Provide the (X, Y) coordinate of the cell's center where the given text is located.  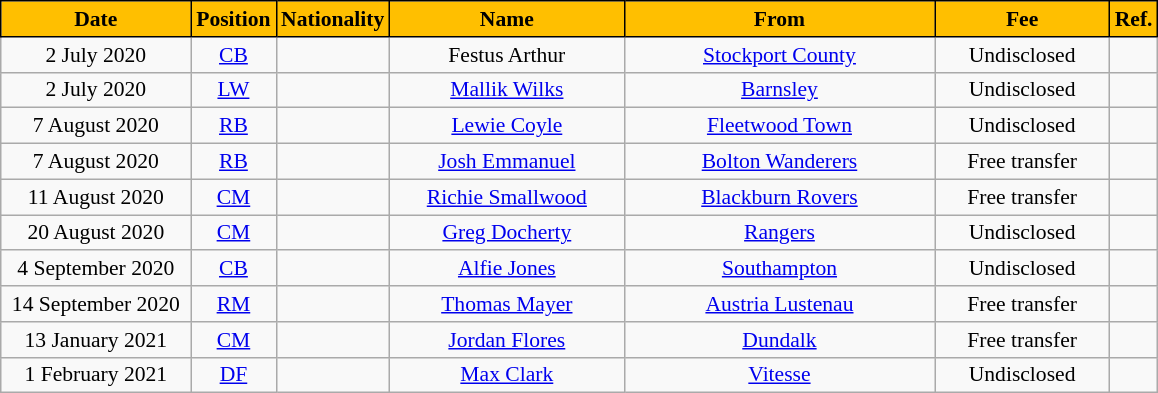
Max Clark (506, 375)
Dundalk (779, 340)
LW (234, 90)
Fleetwood Town (779, 126)
Stockport County (779, 55)
Ref. (1134, 19)
RM (234, 304)
Southampton (779, 269)
14 September 2020 (96, 304)
From (779, 19)
20 August 2020 (96, 233)
Festus Arthur (506, 55)
1 February 2021 (96, 375)
11 August 2020 (96, 197)
Richie Smallwood (506, 197)
Alfie Jones (506, 269)
Greg Docherty (506, 233)
Barnsley (779, 90)
Blackburn Rovers (779, 197)
Lewie Coyle (506, 126)
Austria Lustenau (779, 304)
Nationality (332, 19)
Bolton Wanderers (779, 162)
Fee (1022, 19)
Josh Emmanuel (506, 162)
Position (234, 19)
Name (506, 19)
Jordan Flores (506, 340)
Vitesse (779, 375)
4 September 2020 (96, 269)
13 January 2021 (96, 340)
Date (96, 19)
Thomas Mayer (506, 304)
Mallik Wilks (506, 90)
Rangers (779, 233)
DF (234, 375)
